Output the [X, Y] coordinate of the center of the cell containing the given text.  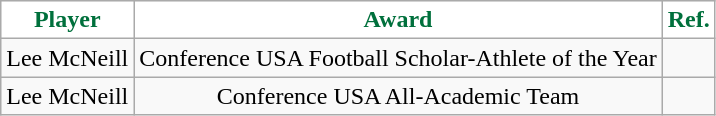
Conference USA Football Scholar-Athlete of the Year [398, 58]
Player [68, 20]
Award [398, 20]
Conference USA All-Academic Team [398, 96]
Ref. [688, 20]
